Return the (x, y) coordinate for the center point of the cell that contains the specified text.  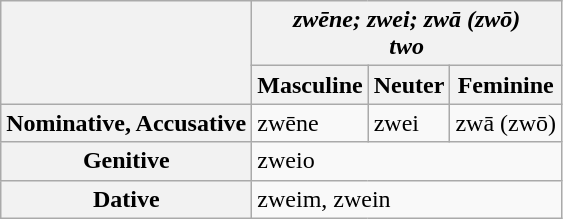
Feminine (506, 85)
zweio (407, 161)
zwēne; zwei; zwā (zwō) two (407, 34)
Neuter (409, 85)
Masculine (310, 85)
Dative (126, 199)
zwēne (310, 123)
zwei (409, 123)
Nominative, Accusative (126, 123)
zwā (zwō) (506, 123)
zweim, zwein (407, 199)
Genitive (126, 161)
